Scan for the cell matching the given text and deliver its [X, Y] coordinate at center. 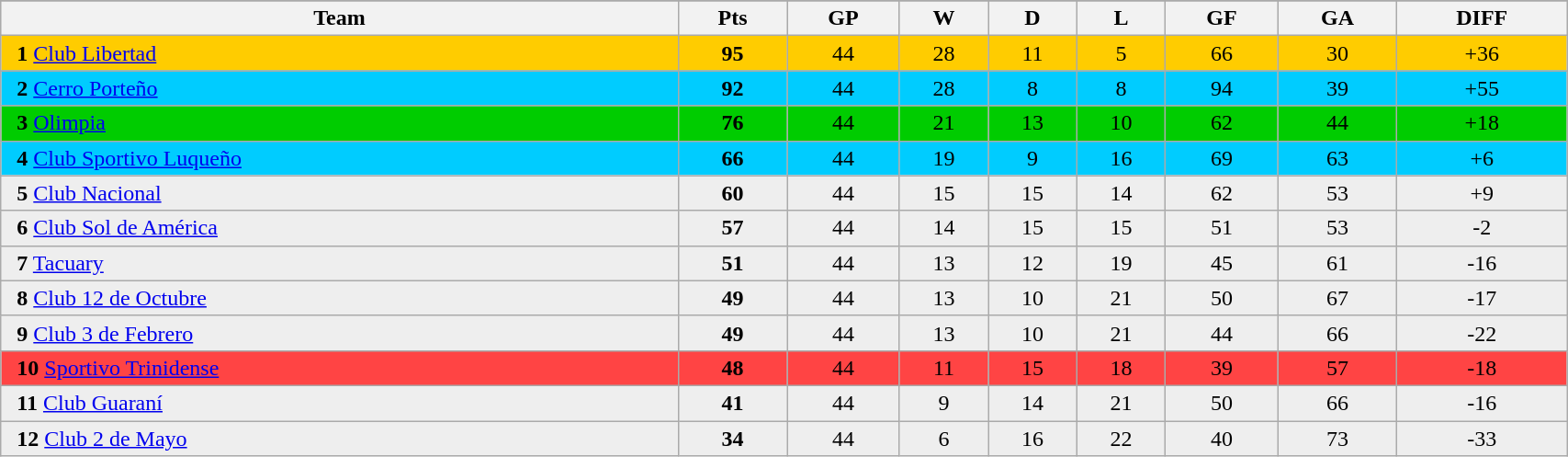
12 [1032, 263]
+18 [1483, 123]
-22 [1483, 333]
11 Club Guaraní [340, 403]
4 Club Sportivo Luqueño [340, 158]
-17 [1483, 298]
GP [843, 18]
DIFF [1483, 18]
92 [733, 88]
34 [733, 439]
-18 [1483, 368]
6 Club Sol de América [340, 228]
69 [1222, 158]
60 [733, 193]
W [944, 18]
41 [733, 403]
-2 [1483, 228]
30 [1337, 53]
-33 [1483, 439]
+9 [1483, 193]
95 [733, 53]
18 [1121, 368]
3 Olimpia [340, 123]
48 [733, 368]
76 [733, 123]
D [1032, 18]
7 Tacuary [340, 263]
2 Cerro Porteño [340, 88]
22 [1121, 439]
5 Club Nacional [340, 193]
61 [1337, 263]
+6 [1483, 158]
63 [1337, 158]
6 [944, 439]
GF [1222, 18]
10 Sportivo Trinidense [340, 368]
Team [340, 18]
45 [1222, 263]
94 [1222, 88]
67 [1337, 298]
+55 [1483, 88]
40 [1222, 439]
Pts [733, 18]
73 [1337, 439]
5 [1121, 53]
+36 [1483, 53]
L [1121, 18]
1 Club Libertad [340, 53]
9 Club 3 de Febrero [340, 333]
8 Club 12 de Octubre [340, 298]
12 Club 2 de Mayo [340, 439]
GA [1337, 18]
